Locate the cell with the specified text and output its [x, y] center coordinate. 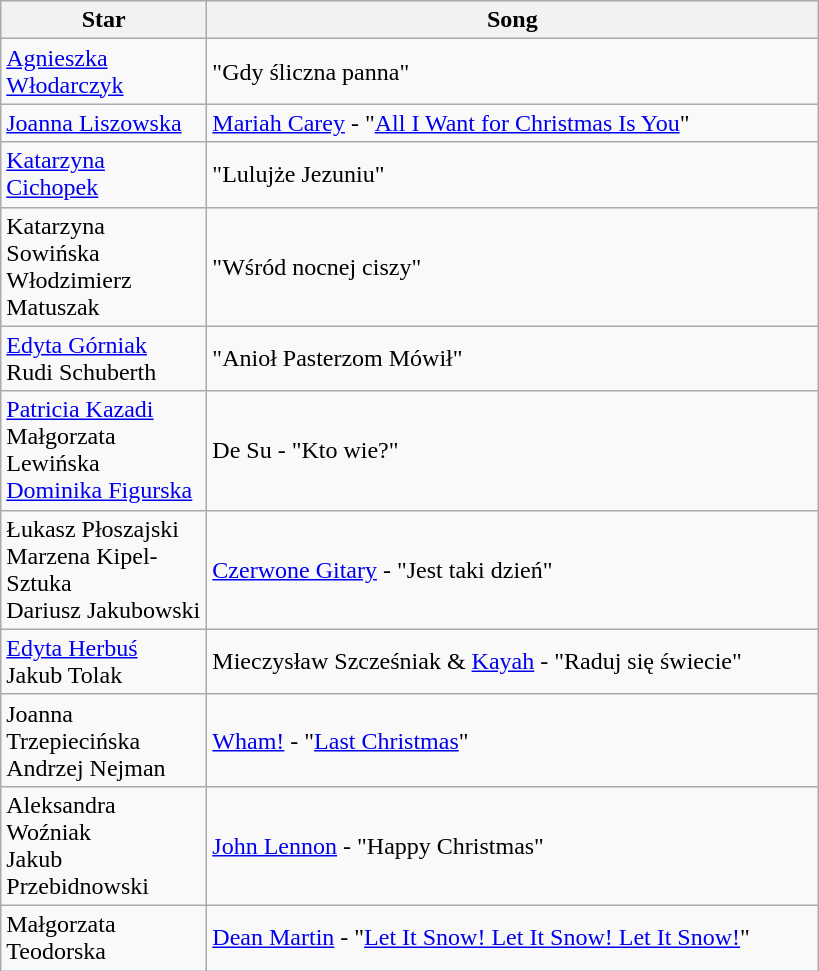
Joanna Trzepiecińska Andrzej Nejman [104, 740]
John Lennon - "Happy Christmas" [512, 846]
Song [512, 20]
Joanna Liszowska [104, 123]
Małgorzata Teodorska [104, 938]
Mieczysław Szcześniak & Kayah - "Raduj się świecie" [512, 662]
"Lulujże Jezuniu" [512, 174]
Edyta Górniak Rudi Schuberth [104, 358]
Katarzyna Sowińska Włodzimierz Matuszak [104, 266]
"Wśród nocnej ciszy" [512, 266]
"Anioł Pasterzom Mówił" [512, 358]
Wham! - "Last Christmas" [512, 740]
Katarzyna Cichopek [104, 174]
Aleksandra Woźniak Jakub Przebidnowski [104, 846]
Czerwone Gitary - "Jest taki dzień" [512, 570]
Mariah Carey - "All I Want for Christmas Is You" [512, 123]
"Gdy śliczna panna" [512, 72]
Łukasz Płoszajski Marzena Kipel-Sztuka Dariusz Jakubowski [104, 570]
Agnieszka Włodarczyk [104, 72]
Patricia Kazadi Małgorzata Lewińska Dominika Figurska [104, 450]
Star [104, 20]
Edyta Herbuś Jakub Tolak [104, 662]
De Su - "Kto wie?" [512, 450]
Dean Martin - "Let It Snow! Let It Snow! Let It Snow!" [512, 938]
